From the cell containing the given text, extract its center point as (x, y) coordinate. 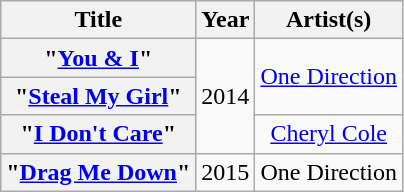
"You & I" (98, 58)
"I Don't Care" (98, 134)
2014 (226, 96)
"Drag Me Down" (98, 172)
Artist(s) (329, 20)
"Steal My Girl" (98, 96)
Title (98, 20)
Year (226, 20)
Cheryl Cole (329, 134)
2015 (226, 172)
